Return [X, Y] of the center of cell containing provided text 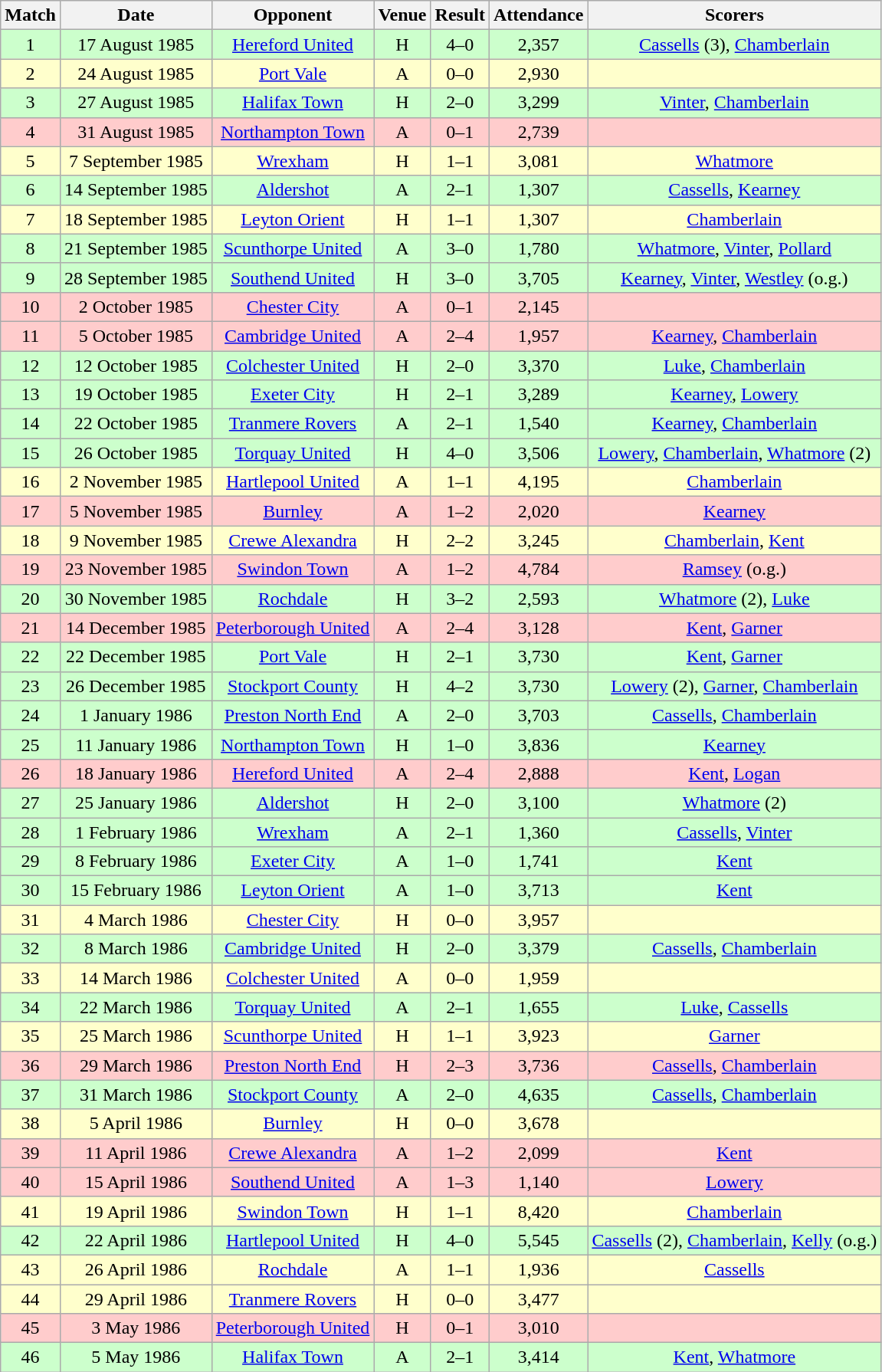
3,081 [538, 161]
3,100 [538, 803]
36 [31, 1065]
2,739 [538, 132]
22 December 1985 [136, 657]
5 October 1985 [136, 336]
17 [31, 511]
Whatmore [734, 161]
26 April 1986 [136, 1269]
21 September 1985 [136, 248]
3,289 [538, 395]
3,010 [538, 1328]
Whatmore, Vinter, Pollard [734, 248]
11 January 1986 [136, 744]
3,736 [538, 1065]
22 [31, 657]
2 [31, 74]
3,923 [538, 1036]
1,780 [538, 248]
2–2 [460, 540]
31 [31, 920]
Lowery (2), Garner, Chamberlain [734, 686]
41 [31, 1211]
9 November 1985 [136, 540]
22 March 1986 [136, 1007]
6 [31, 190]
Luke, Cassells [734, 1007]
2,888 [538, 773]
29 [31, 862]
26 [31, 773]
Cassells, Vinter [734, 832]
5 April 1986 [136, 1124]
Cassells, Kearney [734, 190]
38 [31, 1124]
21 [31, 628]
29 March 1986 [136, 1065]
23 [31, 686]
Match [31, 15]
3,379 [538, 949]
4,635 [538, 1095]
Whatmore (2), Luke [734, 599]
13 [31, 395]
15 April 1986 [136, 1182]
7 [31, 219]
Date [136, 15]
8 [31, 248]
Vinter, Chamberlain [734, 103]
3,957 [538, 920]
4,195 [538, 482]
1,959 [538, 978]
7 September 1985 [136, 161]
2,593 [538, 599]
31 March 1986 [136, 1095]
11 [31, 336]
12 October 1985 [136, 366]
4 [31, 132]
45 [31, 1328]
30 November 1985 [136, 599]
Cassells (3), Chamberlain [734, 44]
40 [31, 1182]
Opponent [293, 15]
2,930 [538, 74]
2 November 1985 [136, 482]
Cassells [734, 1269]
22 October 1985 [136, 424]
26 October 1985 [136, 453]
3,370 [538, 366]
2,099 [538, 1153]
35 [31, 1036]
Whatmore (2) [734, 803]
5,545 [538, 1240]
Luke, Chamberlain [734, 366]
31 August 1985 [136, 132]
14 [31, 424]
Kent, Logan [734, 773]
11 April 1986 [136, 1153]
30 [31, 891]
18 September 1985 [136, 219]
19 [31, 569]
17 August 1985 [136, 44]
25 January 1986 [136, 803]
19 October 1985 [136, 395]
2,020 [538, 511]
46 [31, 1357]
1,936 [538, 1269]
24 August 1985 [136, 74]
Lowery, Chamberlain, Whatmore (2) [734, 453]
37 [31, 1095]
1 January 1986 [136, 715]
43 [31, 1269]
3,713 [538, 891]
3,678 [538, 1124]
12 [31, 366]
3 [31, 103]
5 May 1986 [136, 1357]
16 [31, 482]
3,299 [538, 103]
2,145 [538, 307]
10 [31, 307]
18 [31, 540]
42 [31, 1240]
2,357 [538, 44]
Lowery [734, 1182]
3,128 [538, 628]
Venue [402, 15]
3,477 [538, 1299]
32 [31, 949]
2–3 [460, 1065]
25 [31, 744]
14 September 1985 [136, 190]
22 April 1986 [136, 1240]
1 [31, 44]
8 March 1986 [136, 949]
26 December 1985 [136, 686]
15 [31, 453]
27 [31, 803]
1,540 [538, 424]
3,705 [538, 277]
3,245 [538, 540]
8,420 [538, 1211]
Ramsey (o.g.) [734, 569]
5 November 1985 [136, 511]
Kent, Whatmore [734, 1357]
Kearney, Lowery [734, 395]
3,836 [538, 744]
4–2 [460, 686]
1 February 1986 [136, 832]
27 August 1985 [136, 103]
24 [31, 715]
3,703 [538, 715]
3,414 [538, 1357]
1,741 [538, 862]
Attendance [538, 15]
Cassells (2), Chamberlain, Kelly (o.g.) [734, 1240]
15 February 1986 [136, 891]
4 March 1986 [136, 920]
20 [31, 599]
1,957 [538, 336]
1,655 [538, 1007]
18 January 1986 [136, 773]
33 [31, 978]
14 December 1985 [136, 628]
23 November 1985 [136, 569]
3 May 1986 [136, 1328]
Scorers [734, 15]
39 [31, 1153]
2 October 1985 [136, 307]
4,784 [538, 569]
19 April 1986 [136, 1211]
1,360 [538, 832]
28 September 1985 [136, 277]
34 [31, 1007]
Result [460, 15]
1–3 [460, 1182]
8 February 1986 [136, 862]
1,140 [538, 1182]
Chamberlain, Kent [734, 540]
9 [31, 277]
29 April 1986 [136, 1299]
3,506 [538, 453]
14 March 1986 [136, 978]
28 [31, 832]
5 [31, 161]
25 March 1986 [136, 1036]
Kearney, Vinter, Westley (o.g.) [734, 277]
44 [31, 1299]
Garner [734, 1036]
3–2 [460, 599]
